Provide the [X, Y] coordinate of the cell's center where the given text is located.  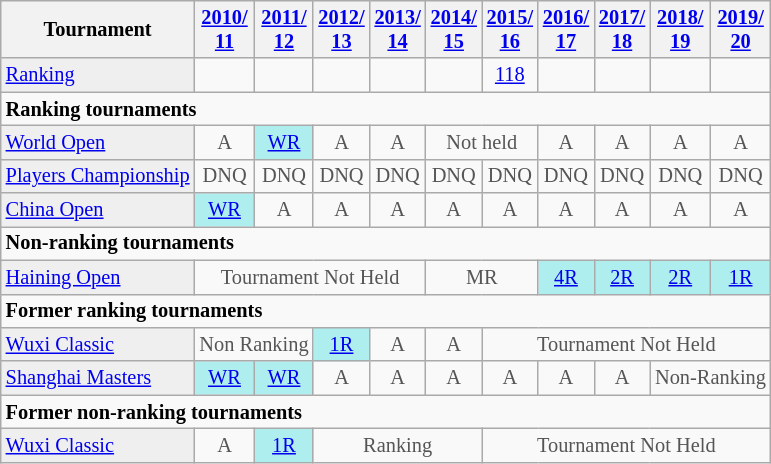
2014/15 [454, 29]
Former ranking tournaments [386, 311]
Haining Open [98, 277]
2019/20 [740, 29]
Tournament [98, 29]
World Open [98, 142]
2018/19 [680, 29]
Former non-ranking tournaments [386, 412]
2012/13 [341, 29]
Non-ranking tournaments [386, 243]
2011/12 [284, 29]
2015/16 [510, 29]
Ranking tournaments [386, 109]
Non Ranking [254, 344]
118 [510, 75]
Not held [482, 142]
4R [566, 277]
2010/11 [224, 29]
Players Championship [98, 176]
Non-Ranking [710, 378]
2013/14 [398, 29]
2017/18 [622, 29]
China Open [98, 210]
Shanghai Masters [98, 378]
MR [482, 277]
2016/17 [566, 29]
